Find where the given text appears and provide that cell's center as [x, y] coordinate. 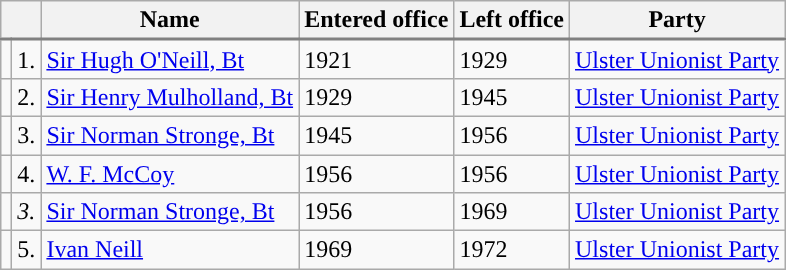
Party [678, 20]
Sir Henry Mulholland, Bt [170, 97]
4. [26, 173]
Left office [512, 20]
1. [26, 60]
W. F. McCoy [170, 173]
Name [170, 20]
Sir Hugh O'Neill, Bt [170, 60]
Entered office [376, 20]
2. [26, 97]
1972 [512, 250]
Ivan Neill [170, 250]
1921 [376, 60]
5. [26, 250]
